Identify which cell holds the provided text, then report its [X, Y] central coordinate. 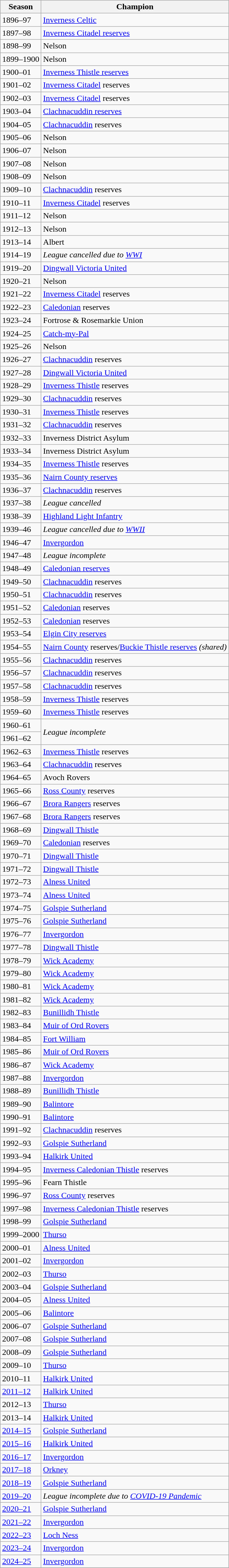
1993–94 [21, 1156]
1983–84 [21, 1026]
1960–61 [21, 725]
1924–25 [21, 333]
1999–2000 [21, 1235]
1997–98 [21, 1208]
1990–91 [21, 1117]
1946–47 [21, 542]
1927–28 [21, 372]
1901–02 [21, 85]
1931–32 [21, 425]
1970–71 [21, 856]
1905–06 [21, 137]
2017–18 [21, 1470]
1995–96 [21, 1182]
1898–99 [21, 46]
1950–51 [21, 595]
1908–09 [21, 177]
1954–55 [21, 647]
1938–39 [21, 516]
1991–92 [21, 1130]
Loch Ness [135, 1535]
1939–46 [21, 529]
2002–03 [21, 1274]
1979–80 [21, 973]
1919–20 [21, 268]
League incomplete due to COVID-19 Pandemic [135, 1496]
2009–10 [21, 1365]
1973–74 [21, 895]
1976–77 [21, 934]
2020–21 [21, 1509]
2023–24 [21, 1548]
1996–97 [21, 1195]
1897–98 [21, 33]
1974–75 [21, 908]
1980–81 [21, 986]
1948–49 [21, 568]
1956–57 [21, 673]
1912–13 [21, 229]
2024–25 [21, 1561]
1914–19 [21, 255]
1903–04 [21, 111]
1992–93 [21, 1143]
1994–95 [21, 1169]
Season [21, 7]
1986–87 [21, 1065]
1934–35 [21, 464]
1926–27 [21, 359]
2003–04 [21, 1287]
2007–08 [21, 1339]
1968–69 [21, 830]
1988–89 [21, 1091]
1921–22 [21, 294]
1932–33 [21, 438]
1964–65 [21, 777]
2005–06 [21, 1313]
1953–54 [21, 634]
1998–99 [21, 1222]
1971–72 [21, 869]
2016–17 [21, 1457]
1985–86 [21, 1052]
1920–21 [21, 281]
1907–08 [21, 164]
1963–64 [21, 764]
Orkney [135, 1470]
Fortrose & Rosemarkie Union [135, 320]
Albert [135, 242]
1947–48 [21, 555]
1899–1900 [21, 59]
Inverness Celtic [135, 20]
2018–19 [21, 1483]
1922–23 [21, 307]
Avoch Rovers [135, 777]
1957–58 [21, 686]
1989–90 [21, 1104]
1967–68 [21, 817]
1935–36 [21, 477]
1955–56 [21, 660]
1930–31 [21, 412]
1969–70 [21, 843]
Highland Light Infantry [135, 516]
2010–11 [21, 1378]
2015–16 [21, 1444]
1923–24 [21, 320]
1900–01 [21, 72]
Catch-my-Pal [135, 333]
1933–34 [21, 451]
1961–62 [21, 738]
2000–01 [21, 1248]
2014–15 [21, 1431]
1975–76 [21, 921]
League cancelled [135, 503]
1925–26 [21, 346]
1972–73 [21, 882]
1966–67 [21, 804]
2013–14 [21, 1418]
1951–52 [21, 608]
1962–63 [21, 751]
1902–03 [21, 98]
Elgin City reserves [135, 634]
1913–14 [21, 242]
Nairn County reserves/Buckie Thistle reserves (shared) [135, 647]
1896–97 [21, 20]
1911–12 [21, 216]
2022–23 [21, 1535]
2011–12 [21, 1391]
Fearn Thistle [135, 1182]
Fort William [135, 1039]
1906–07 [21, 150]
1978–79 [21, 960]
1987–88 [21, 1078]
1910–11 [21, 203]
2004–05 [21, 1300]
1959–60 [21, 712]
League cancelled due to WWII [135, 529]
2021–22 [21, 1522]
League cancelled due to WWI [135, 255]
1965–66 [21, 790]
1958–59 [21, 699]
2006–07 [21, 1326]
Nairn County reserves [135, 477]
1984–85 [21, 1039]
1952–53 [21, 621]
1928–29 [21, 386]
1949–50 [21, 582]
1977–78 [21, 947]
2001–02 [21, 1261]
1904–05 [21, 124]
2012–13 [21, 1404]
2019–20 [21, 1496]
1937–38 [21, 503]
2008–09 [21, 1352]
1936–37 [21, 490]
1982–83 [21, 1013]
1981–82 [21, 1000]
Champion [135, 7]
1929–30 [21, 399]
1909–10 [21, 190]
